From the cell containing the given text, extract its center point as (X, Y) coordinate. 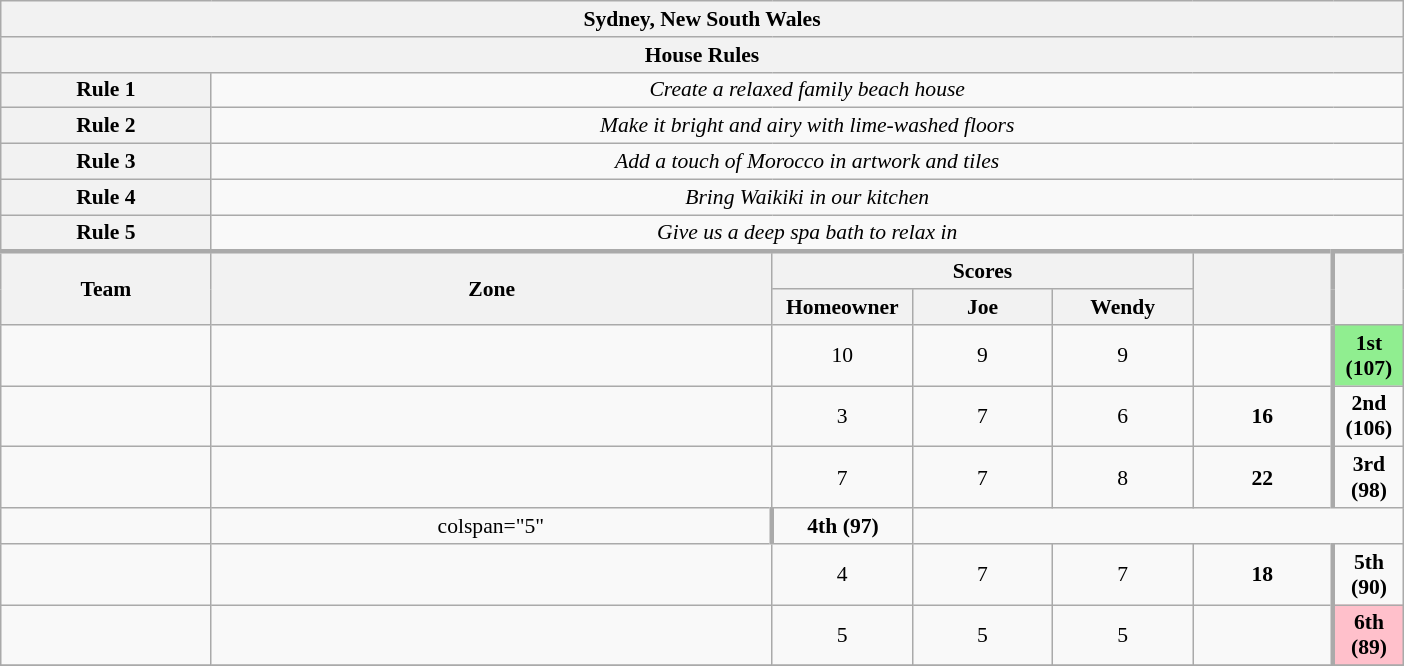
4th (97) (842, 526)
6 (1123, 416)
colspan="5" (492, 526)
3 (842, 416)
Bring Waikiki in our kitchen (807, 197)
Make it bright and airy with lime-washed floors (807, 126)
22 (1263, 478)
Joe (982, 307)
Rule 4 (106, 197)
Homeowner (842, 307)
Rule 1 (106, 90)
16 (1263, 416)
3rd (98) (1368, 478)
Rule 3 (106, 162)
6th (89) (1368, 636)
2nd (106) (1368, 416)
18 (1263, 574)
Zone (492, 288)
House Rules (702, 55)
Give us a deep spa bath to relax in (807, 234)
Rule 2 (106, 126)
8 (1123, 478)
4 (842, 574)
Scores (982, 270)
10 (842, 356)
Sydney, New South Wales (702, 19)
Wendy (1123, 307)
Rule 5 (106, 234)
Add a touch of Morocco in artwork and tiles (807, 162)
5th (90) (1368, 574)
1st (107) (1368, 356)
Team (106, 288)
Create a relaxed family beach house (807, 90)
